For the text-containing cell, return its midpoint in (X, Y) coordinate format. 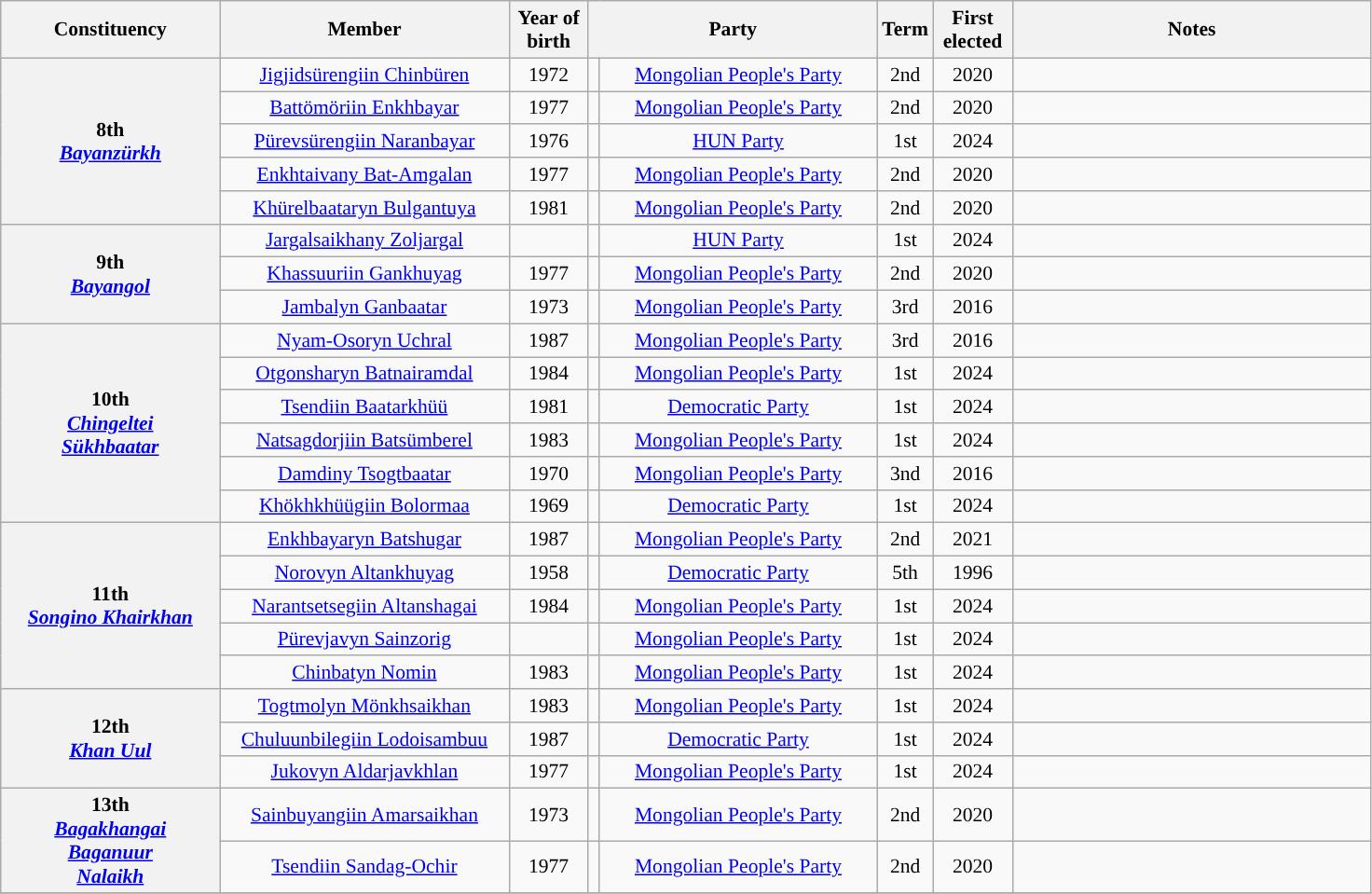
3nd (905, 474)
Jukovyn Aldarjavkhlan (364, 772)
Jambalyn Ganbaatar (364, 308)
Constituency (110, 30)
Party (733, 30)
12thKhan Uul (110, 738)
9thBayangol (110, 274)
Enkhtaivany Bat-Amgalan (364, 174)
Otgonsharyn Batnairamdal (364, 374)
Jigjidsürengiin Chinbüren (364, 75)
Tsendiin Sandag-Ochir (364, 867)
Year of birth (548, 30)
1996 (973, 573)
Damdiny Tsogtbaatar (364, 474)
Chinbatyn Nomin (364, 673)
Narantsetsegiin Altanshagai (364, 606)
Jargalsaikhany Zoljargal (364, 241)
Natsagdorjiin Batsümberel (364, 440)
1976 (548, 142)
Khökhkhüügiin Bolormaa (364, 506)
Notes (1191, 30)
Khürelbaataryn Bulgantuya (364, 208)
Nyam-Osoryn Uchral (364, 340)
1958 (548, 573)
Tsendiin Baatarkhüü (364, 407)
1970 (548, 474)
8thBayanzürkh (110, 141)
1972 (548, 75)
Sainbuyangiin Amarsaikhan (364, 815)
First elected (973, 30)
Battömöriin Enkhbayar (364, 108)
1969 (548, 506)
10thChingelteiSükhbaatar (110, 423)
2021 (973, 540)
5th (905, 573)
Norovyn Altankhuyag (364, 573)
Khassuuriin Gankhuyag (364, 274)
Term (905, 30)
Chuluunbilegiin Lodoisambuu (364, 739)
Togtmolyn Mönkhsaikhan (364, 706)
Member (364, 30)
11thSongino Khairkhan (110, 606)
13thBagakhangaiBaganuurNalaikh (110, 841)
Enkhbayaryn Batshugar (364, 540)
Pürevjavyn Sainzorig (364, 640)
Pürevsürengiin Naranbayar (364, 142)
